Capture the cell that displays the provided text and extract its [X, Y] central coordinate. 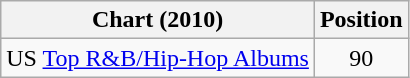
Position [361, 20]
US Top R&B/Hip-Hop Albums [158, 58]
Chart (2010) [158, 20]
90 [361, 58]
